Search for the cell housing the specified text and yield its [X, Y] center coordinate. 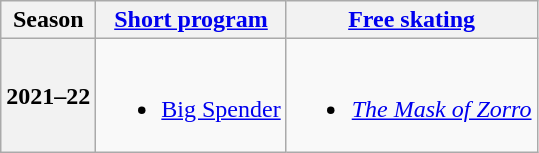
Short program [191, 20]
Big Spender [191, 96]
The Mask of Zorro [412, 96]
2021–22 [48, 96]
Free skating [412, 20]
Season [48, 20]
